Identify which cell holds the provided text, then report its [x, y] central coordinate. 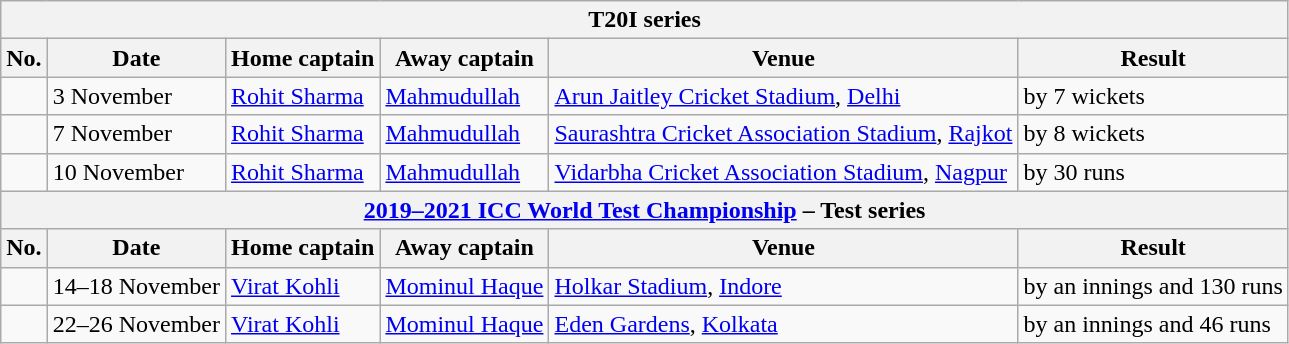
T20I series [645, 20]
by 7 wickets [1153, 96]
7 November [136, 134]
by an innings and 130 runs [1153, 286]
22–26 November [136, 324]
Eden Gardens, Kolkata [784, 324]
Arun Jaitley Cricket Stadium, Delhi [784, 96]
by 8 wickets [1153, 134]
10 November [136, 172]
Saurashtra Cricket Association Stadium, Rajkot [784, 134]
by 30 runs [1153, 172]
Vidarbha Cricket Association Stadium, Nagpur [784, 172]
14–18 November [136, 286]
by an innings and 46 runs [1153, 324]
2019–2021 ICC World Test Championship – Test series [645, 210]
3 November [136, 96]
Holkar Stadium, Indore [784, 286]
